For the text-containing cell, return its midpoint in [x, y] coordinate format. 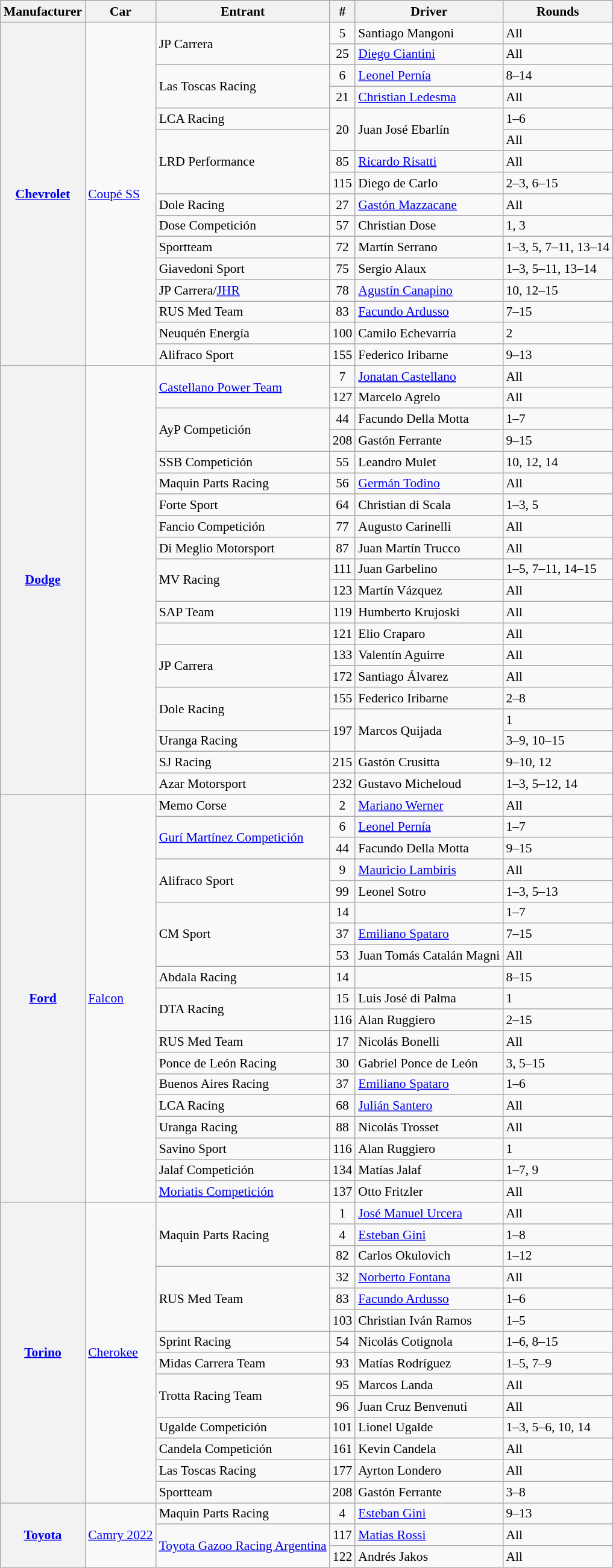
100 [342, 334]
Ugalde Competición [243, 1428]
Christian Ledesma [429, 98]
3, 5–15 [558, 1063]
DTA Racing [243, 1010]
Ford [43, 999]
93 [342, 1364]
Jalaf Competición [243, 1170]
121 [342, 634]
117 [342, 1535]
Matías Jalaf [429, 1170]
Neuquén Energía [243, 334]
2–8 [558, 698]
Chevrolet [43, 194]
Otto Fritzler [429, 1192]
54 [342, 1342]
Carlos Okulovich [429, 1256]
21 [342, 98]
68 [342, 1106]
Norberto Fontana [429, 1278]
Augusto Carinelli [429, 526]
119 [342, 613]
Marcelo Agrelo [429, 398]
Moriatis Competición [243, 1192]
Di Meglio Motorsport [243, 548]
1–3, 5–6, 10, 14 [558, 1428]
53 [342, 956]
CM Sport [243, 934]
1–12 [558, 1256]
Christian di Scala [429, 505]
9 [342, 870]
Sprint Racing [243, 1342]
2–15 [558, 1020]
Leandro Mulet [429, 462]
# [342, 11]
Lionel Ugalde [429, 1428]
1–6, 8–15 [558, 1342]
Nicolás Bonelli [429, 1042]
1, 3 [558, 226]
1–3, 5, 7–11, 13–14 [558, 248]
LRD Performance [243, 161]
Matías Rodríguez [429, 1364]
Kevin Candela [429, 1449]
JP Carrera/JHR [243, 290]
75 [342, 269]
Camry 2022 [121, 1535]
Memo Corse [243, 805]
Coupé SS [121, 194]
SAP Team [243, 613]
96 [342, 1407]
Driver [429, 11]
Gastón Crusitta [429, 763]
85 [342, 162]
Cherokee [121, 1353]
Jonatan Castellano [429, 376]
5 [342, 33]
Azar Motorsport [243, 784]
10, 12–15 [558, 290]
3–8 [558, 1492]
133 [342, 655]
MV Racing [243, 579]
17 [342, 1042]
Juan José Ebarlín [429, 129]
161 [342, 1449]
1–5, 7–11, 14–15 [558, 569]
137 [342, 1192]
78 [342, 290]
Christian Dose [429, 226]
Christian Iván Ramos [429, 1320]
Dose Competición [243, 226]
Humberto Krujoski [429, 613]
Entrant [243, 11]
Diego Ciantini [429, 54]
Falcon [121, 999]
Trotta Racing Team [243, 1395]
Sergio Alaux [429, 269]
8–14 [558, 76]
123 [342, 591]
87 [342, 548]
Leonel Sotro [429, 892]
Santiago Álvarez [429, 677]
77 [342, 526]
Mariano Werner [429, 805]
Valentín Aguirre [429, 655]
197 [342, 730]
Candela Competición [243, 1449]
3–9, 10–15 [558, 741]
Nicolás Cotignola [429, 1342]
Abdala Racing [243, 977]
20 [342, 129]
232 [342, 784]
Forte Sport [243, 505]
Andrés Jakos [429, 1557]
Juan Garbelino [429, 569]
Torino [43, 1353]
Martín Vázquez [429, 591]
Toyota Gazoo Racing Argentina [243, 1546]
AyP Competición [243, 430]
215 [342, 763]
José Manuel Urcera [429, 1213]
Juan Martín Trucco [429, 548]
Gustavo Micheloud [429, 784]
1–3, 5–12, 14 [558, 784]
Midas Carrera Team [243, 1364]
55 [342, 462]
SJ Racing [243, 763]
Mauricio Lambiris [429, 870]
27 [342, 205]
72 [342, 248]
127 [342, 398]
Elio Craparo [429, 634]
134 [342, 1170]
Marcos Landa [429, 1385]
Ponce de León Racing [243, 1063]
1–7, 9 [558, 1170]
57 [342, 226]
Gurí Martínez Competición [243, 837]
177 [342, 1471]
Fancio Competición [243, 526]
99 [342, 892]
Juan Tomás Catalán Magni [429, 956]
10, 12, 14 [558, 462]
15 [342, 999]
Santiago Mangoni [429, 33]
Ricardo Risatti [429, 162]
Car [121, 11]
Dodge [43, 580]
172 [342, 677]
Castellano Power Team [243, 387]
115 [342, 183]
82 [342, 1256]
Savino Sport [243, 1149]
1–5, 7–9 [558, 1364]
8–15 [558, 977]
Rounds [558, 11]
56 [342, 484]
1–5 [558, 1320]
Toyota [43, 1535]
1–3, 5 [558, 505]
Gabriel Ponce de León [429, 1063]
Julián Santero [429, 1106]
Matías Rossi [429, 1535]
122 [342, 1557]
Marcos Quijada [429, 730]
Diego de Carlo [429, 183]
Agustín Canapino [429, 290]
64 [342, 505]
103 [342, 1320]
30 [342, 1063]
25 [342, 54]
Juan Cruz Benvenuti [429, 1407]
111 [342, 569]
95 [342, 1385]
88 [342, 1128]
7 [342, 376]
Nicolás Trosset [429, 1128]
2–3, 6–15 [558, 183]
Ayrton Londero [429, 1471]
Giavedoni Sport [243, 269]
Buenos Aires Racing [243, 1084]
9–10, 12 [558, 763]
Martín Serrano [429, 248]
32 [342, 1278]
1–3, 5–11, 13–14 [558, 269]
Gastón Mazzacane [429, 205]
1–8 [558, 1235]
1–3, 5–13 [558, 892]
Germán Todino [429, 484]
Luis José di Palma [429, 999]
SSB Competición [243, 462]
101 [342, 1428]
Camilo Echevarría [429, 334]
Manufacturer [43, 11]
